Determine the (x, y) coordinate at the center of the cell enclosing the given text.  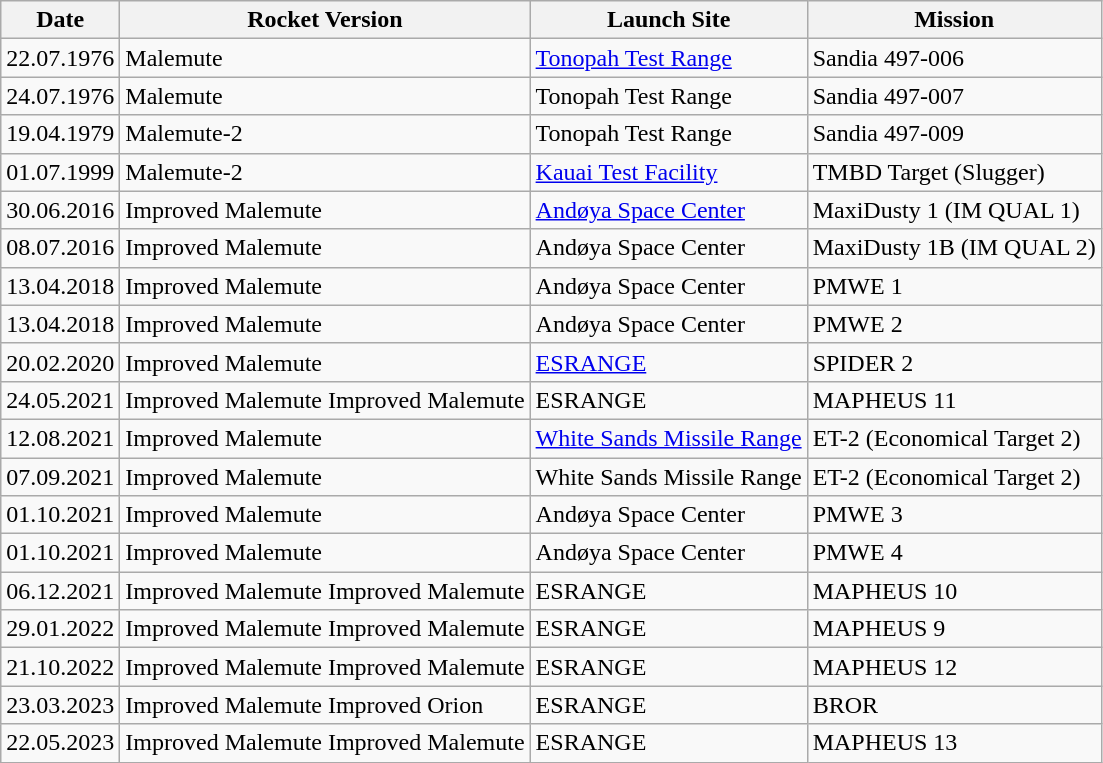
MaxiDusty 1B (IM QUAL 2) (954, 248)
21.10.2022 (60, 667)
PMWE 3 (954, 515)
24.07.1976 (60, 96)
SPIDER 2 (954, 362)
Rocket Version (325, 20)
08.07.2016 (60, 248)
PMWE 4 (954, 553)
Kauai Test Facility (668, 172)
Launch Site (668, 20)
BROR (954, 705)
MAPHEUS 10 (954, 591)
19.04.1979 (60, 134)
20.02.2020 (60, 362)
PMWE 1 (954, 286)
MAPHEUS 12 (954, 667)
Improved Malemute Improved Orion (325, 705)
24.05.2021 (60, 400)
Mission (954, 20)
23.03.2023 (60, 705)
PMWE 2 (954, 324)
22.05.2023 (60, 743)
MAPHEUS 13 (954, 743)
06.12.2021 (60, 591)
Sandia 497-006 (954, 58)
01.07.1999 (60, 172)
30.06.2016 (60, 210)
TMBD Target (Slugger) (954, 172)
22.07.1976 (60, 58)
Date (60, 20)
29.01.2022 (60, 629)
MaxiDusty 1 (IM QUAL 1) (954, 210)
12.08.2021 (60, 438)
MAPHEUS 9 (954, 629)
Sandia 497-007 (954, 96)
07.09.2021 (60, 477)
MAPHEUS 11 (954, 400)
Sandia 497-009 (954, 134)
